Return [x, y] of the center of cell containing provided text 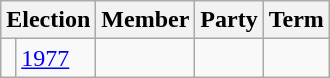
Term [296, 20]
Election [48, 20]
Party [229, 20]
Member [146, 20]
1977 [56, 58]
